Search for the cell housing the specified text and yield its (X, Y) center coordinate. 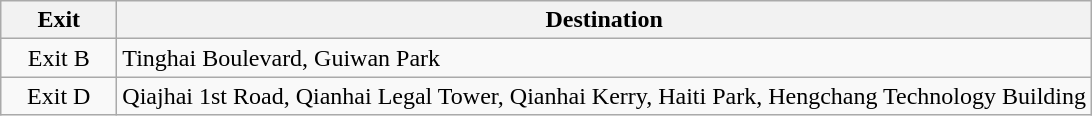
Exit D (59, 96)
Tinghai Boulevard, Guiwan Park (604, 58)
Qiajhai 1st Road, Qianhai Legal Tower, Qianhai Kerry, Haiti Park, Hengchang Technology Building (604, 96)
Exit B (59, 58)
Destination (604, 20)
Exit (59, 20)
